Output the (X, Y) coordinate of the center of the cell containing the given text.  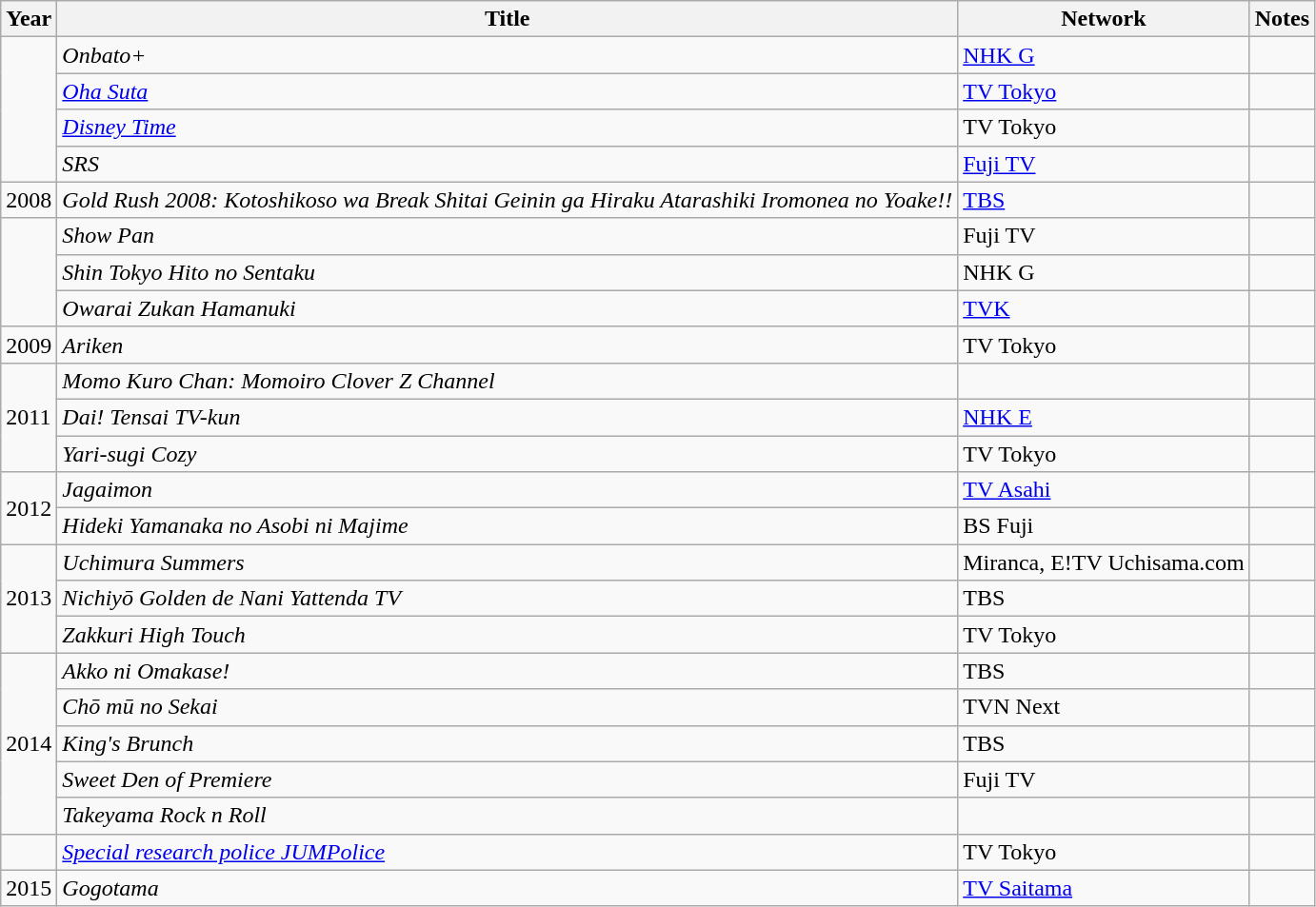
Takeyama Rock n Roll (508, 816)
TV Asahi (1105, 490)
King's Brunch (508, 743)
Special research police JUMPolice (508, 852)
TVK (1105, 308)
Owarai Zukan Hamanuki (508, 308)
TV Saitama (1105, 888)
Sweet Den of Premiere (508, 779)
Akko ni Omakase! (508, 671)
Uchimura Summers (508, 562)
BS Fuji (1105, 526)
Nichiyō Golden de Nani Yattenda TV (508, 599)
Miranca, E!TV Uchisama.com (1105, 562)
Ariken (508, 345)
Zakkuri High Touch (508, 635)
Jagaimon (508, 490)
Gold Rush 2008: Kotoshikoso wa Break Shitai Geinin ga Hiraku Atarashiki Iromonea no Yoake!! (508, 200)
Notes (1282, 19)
NHK E (1105, 417)
Network (1105, 19)
Disney Time (508, 128)
Dai! Tensai TV-kun (508, 417)
Onbato+ (508, 55)
Gogotama (508, 888)
2009 (29, 345)
Momo Kuro Chan: Momoiro Clover Z Channel (508, 381)
2008 (29, 200)
Year (29, 19)
2015 (29, 888)
Yari-sugi Cozy (508, 454)
2011 (29, 417)
2013 (29, 599)
SRS (508, 164)
Shin Tokyo Hito no Sentaku (508, 272)
Show Pan (508, 236)
2012 (29, 508)
2014 (29, 743)
Chō mū no Sekai (508, 707)
Hideki Yamanaka no Asobi ni Majime (508, 526)
TVN Next (1105, 707)
Oha Suta (508, 91)
Title (508, 19)
